Output the (X, Y) coordinate of the center of the cell containing the given text.  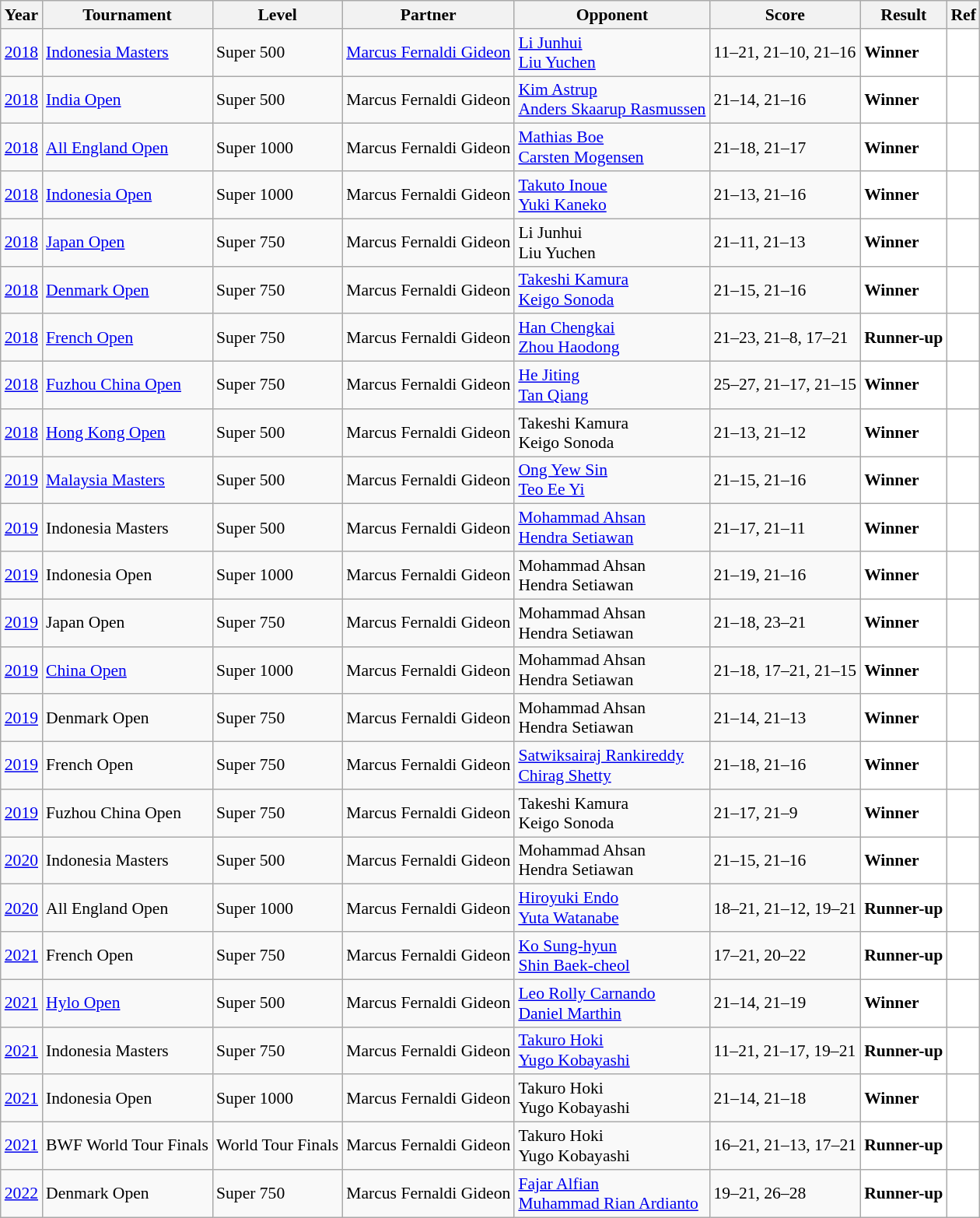
21–14, 21–19 (785, 1003)
25–27, 21–17, 21–15 (785, 386)
Opponent (611, 15)
21–11, 21–13 (785, 243)
Ref (963, 15)
21–18, 21–16 (785, 765)
Ong Yew Sin Teo Ee Yi (611, 481)
Fajar Alfian Muhammad Rian Ardianto (611, 1193)
Satwiksairaj Rankireddy Chirag Shetty (611, 765)
21–17, 21–11 (785, 527)
18–21, 21–12, 19–21 (785, 908)
Hong Kong Open (128, 432)
21–18, 21–17 (785, 148)
Year (22, 15)
21–18, 17–21, 21–15 (785, 670)
Mathias Boe Carsten Mogensen (611, 148)
Hylo Open (128, 1003)
China Open (128, 670)
21–17, 21–9 (785, 814)
21–14, 21–16 (785, 100)
Partner (428, 15)
Level (277, 15)
World Tour Finals (277, 1146)
2022 (22, 1193)
Leo Rolly Carnando Daniel Marthin (611, 1003)
17–21, 20–22 (785, 955)
Malaysia Masters (128, 481)
21–23, 21–8, 17–21 (785, 338)
21–13, 21–12 (785, 432)
Kim Astrup Anders Skaarup Rasmussen (611, 100)
Han Chengkai Zhou Haodong (611, 338)
11–21, 21–17, 19–21 (785, 1050)
21–13, 21–16 (785, 194)
Score (785, 15)
11–21, 21–10, 21–16 (785, 53)
Takuto Inoue Yuki Kaneko (611, 194)
Tournament (128, 15)
16–21, 21–13, 17–21 (785, 1146)
Hiroyuki Endo Yuta Watanabe (611, 908)
21–18, 23–21 (785, 622)
21–19, 21–16 (785, 576)
Result (904, 15)
He Jiting Tan Qiang (611, 386)
BWF World Tour Finals (128, 1146)
India Open (128, 100)
21–14, 21–18 (785, 1098)
Ko Sung-hyun Shin Baek-cheol (611, 955)
21–14, 21–13 (785, 719)
19–21, 26–28 (785, 1193)
